Return the [X, Y] coordinate for the center point of the cell that contains the specified text.  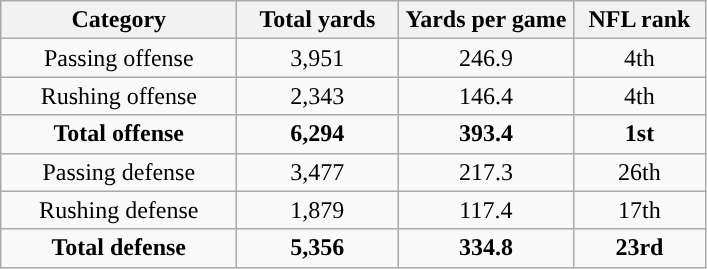
17th [640, 210]
146.4 [486, 96]
3,477 [318, 172]
217.3 [486, 172]
246.9 [486, 58]
23rd [640, 248]
5,356 [318, 248]
Rushing offense [119, 96]
Category [119, 20]
334.8 [486, 248]
Rushing defense [119, 210]
NFL rank [640, 20]
117.4 [486, 210]
393.4 [486, 134]
Total offense [119, 134]
26th [640, 172]
1st [640, 134]
Yards per game [486, 20]
6,294 [318, 134]
Total defense [119, 248]
Passing offense [119, 58]
Total yards [318, 20]
3,951 [318, 58]
2,343 [318, 96]
Passing defense [119, 172]
1,879 [318, 210]
